Search for the cell housing the specified text and yield its [X, Y] center coordinate. 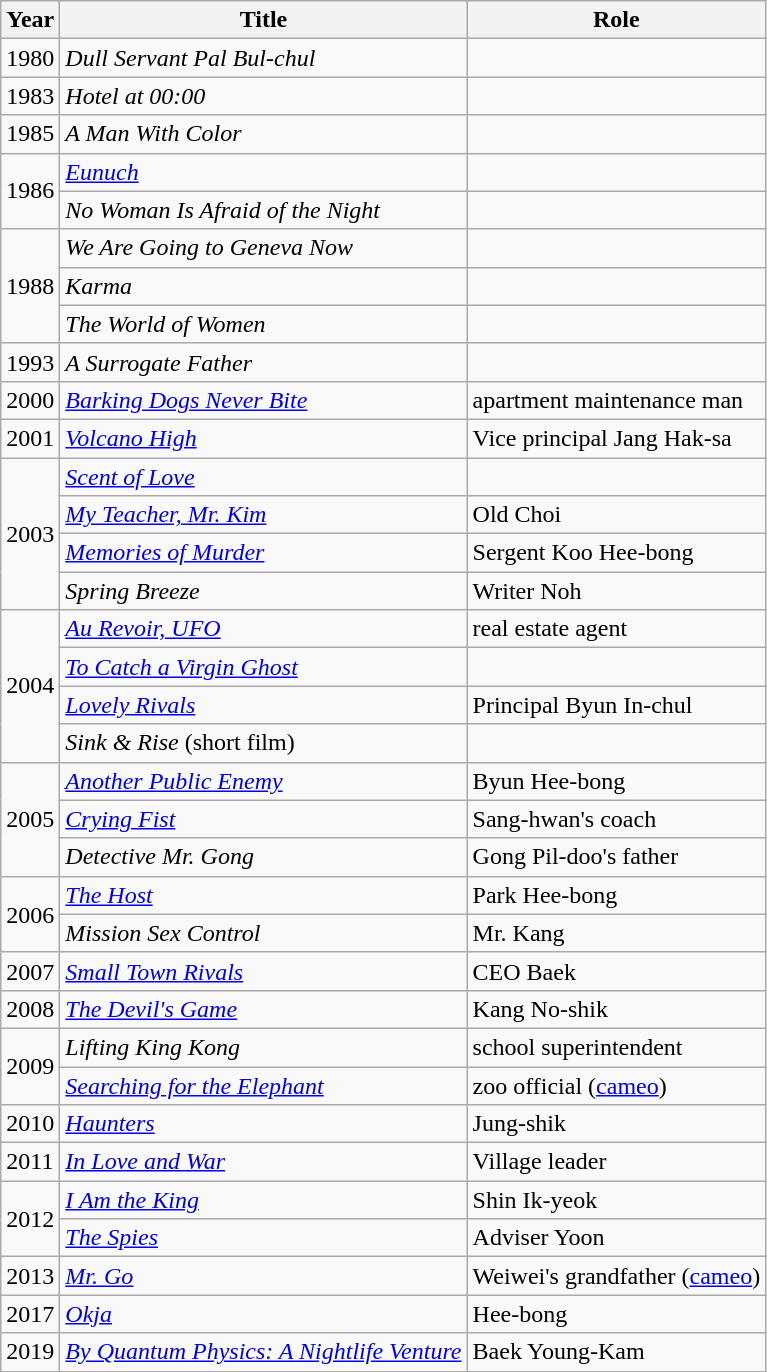
Jung-shik [616, 1124]
school superintendent [616, 1047]
Another Public Enemy [264, 781]
Memories of Murder [264, 553]
Au Revoir, UFO [264, 629]
real estate agent [616, 629]
The Spies [264, 1238]
The Host [264, 895]
1993 [30, 362]
2012 [30, 1219]
Year [30, 20]
1983 [30, 96]
Writer Noh [616, 591]
Barking Dogs Never Bite [264, 400]
Sergent Koo Hee-bong [616, 553]
2005 [30, 819]
Baek Young-Kam [616, 1352]
I Am the King [264, 1200]
Lifting King Kong [264, 1047]
2019 [30, 1352]
Mr. Kang [616, 933]
Searching for the Elephant [264, 1085]
2007 [30, 971]
Mr. Go [264, 1276]
2003 [30, 534]
Crying Fist [264, 819]
2011 [30, 1162]
Volcano High [264, 438]
Small Town Rivals [264, 971]
The Devil's Game [264, 1009]
1980 [30, 58]
Weiwei's grandfather (cameo) [616, 1276]
Kang No-shik [616, 1009]
Adviser Yoon [616, 1238]
Eunuch [264, 172]
Hotel at 00:00 [264, 96]
Shin Ik-yeok [616, 1200]
Scent of Love [264, 477]
zoo official (cameo) [616, 1085]
No Woman Is Afraid of the Night [264, 210]
Village leader [616, 1162]
2008 [30, 1009]
Detective Mr. Gong [264, 857]
Park Hee-bong [616, 895]
Spring Breeze [264, 591]
Principal Byun In-chul [616, 705]
2000 [30, 400]
CEO Baek [616, 971]
In Love and War [264, 1162]
The World of Women [264, 324]
Sink & Rise (short film) [264, 743]
Byun Hee-bong [616, 781]
Old Choi [616, 515]
Haunters [264, 1124]
1986 [30, 191]
Role [616, 20]
My Teacher, Mr. Kim [264, 515]
2013 [30, 1276]
Hee-bong [616, 1314]
Sang-hwan's coach [616, 819]
1985 [30, 134]
Title [264, 20]
By Quantum Physics: A Nightlife Venture [264, 1352]
Dull Servant Pal Bul-chul [264, 58]
Okja [264, 1314]
A Man With Color [264, 134]
Karma [264, 286]
1988 [30, 286]
Vice principal Jang Hak-sa [616, 438]
We Are Going to Geneva Now [264, 248]
2017 [30, 1314]
A Surrogate Father [264, 362]
apartment maintenance man [616, 400]
2006 [30, 914]
2009 [30, 1066]
Lovely Rivals [264, 705]
To Catch a Virgin Ghost [264, 667]
2010 [30, 1124]
Gong Pil-doo's father [616, 857]
2004 [30, 686]
2001 [30, 438]
Mission Sex Control [264, 933]
